For the text-containing cell, return its midpoint in [X, Y] coordinate format. 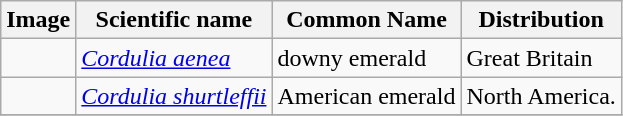
Image [38, 20]
North America. [541, 96]
Scientific name [174, 20]
downy emerald [366, 58]
Cordulia aenea [174, 58]
Cordulia shurtleffii [174, 96]
Great Britain [541, 58]
American emerald [366, 96]
Common Name [366, 20]
Distribution [541, 20]
